Identify which cell holds the provided text, then report its (x, y) central coordinate. 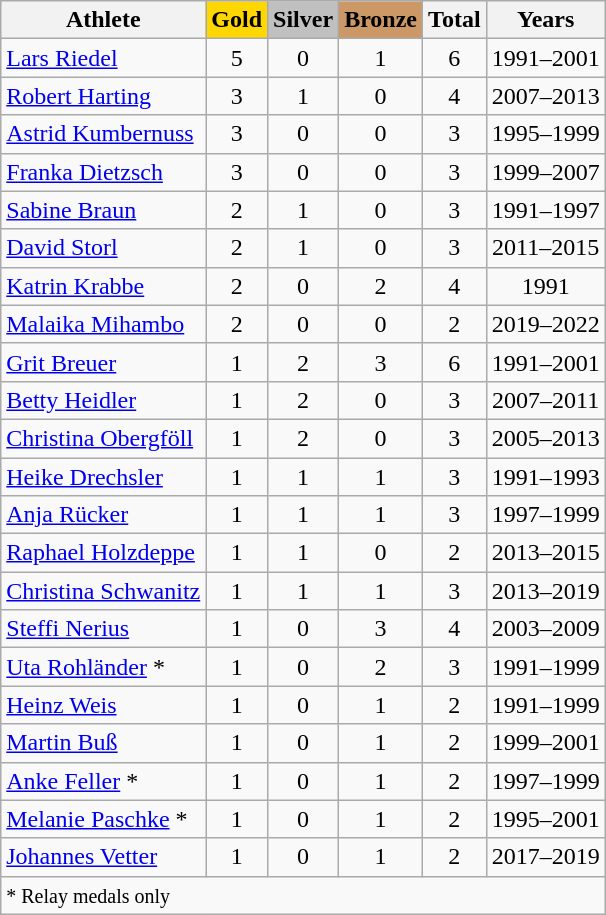
Malaika Mihambo (104, 324)
Silver (304, 20)
2013–2019 (546, 591)
Years (546, 20)
Bronze (381, 20)
Anke Feller * (104, 781)
1999–2007 (546, 172)
Betty Heidler (104, 400)
1999–2001 (546, 743)
2017–2019 (546, 857)
Christina Obergföll (104, 438)
Franka Dietzsch (104, 172)
1991 (546, 286)
2007–2011 (546, 400)
1991–1993 (546, 477)
David Storl (104, 248)
2011–2015 (546, 248)
2007–2013 (546, 96)
Katrin Krabbe (104, 286)
5 (237, 58)
Robert Harting (104, 96)
Heinz Weis (104, 705)
2005–2013 (546, 438)
1995–1999 (546, 134)
Martin Buß (104, 743)
Raphael Holzdeppe (104, 553)
Heike Drechsler (104, 477)
2019–2022 (546, 324)
Steffi Nerius (104, 629)
Sabine Braun (104, 210)
Uta Rohländer * (104, 667)
2003–2009 (546, 629)
Johannes Vetter (104, 857)
1995–2001 (546, 819)
2013–2015 (546, 553)
Melanie Paschke * (104, 819)
Lars Riedel (104, 58)
1991–1997 (546, 210)
Christina Schwanitz (104, 591)
Athlete (104, 20)
Anja Rücker (104, 515)
Grit Breuer (104, 362)
Astrid Kumbernuss (104, 134)
Total (455, 20)
* Relay medals only (303, 895)
Gold (237, 20)
